Identify which cell holds the provided text, then report its [X, Y] central coordinate. 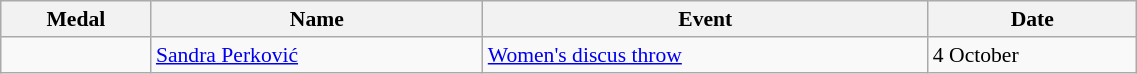
Women's discus throw [706, 55]
Event [706, 19]
Sandra Perković [317, 55]
4 October [1032, 55]
Medal [76, 19]
Date [1032, 19]
Name [317, 19]
